Extract the [x, y] coordinate from the center of the cell holding the provided text.  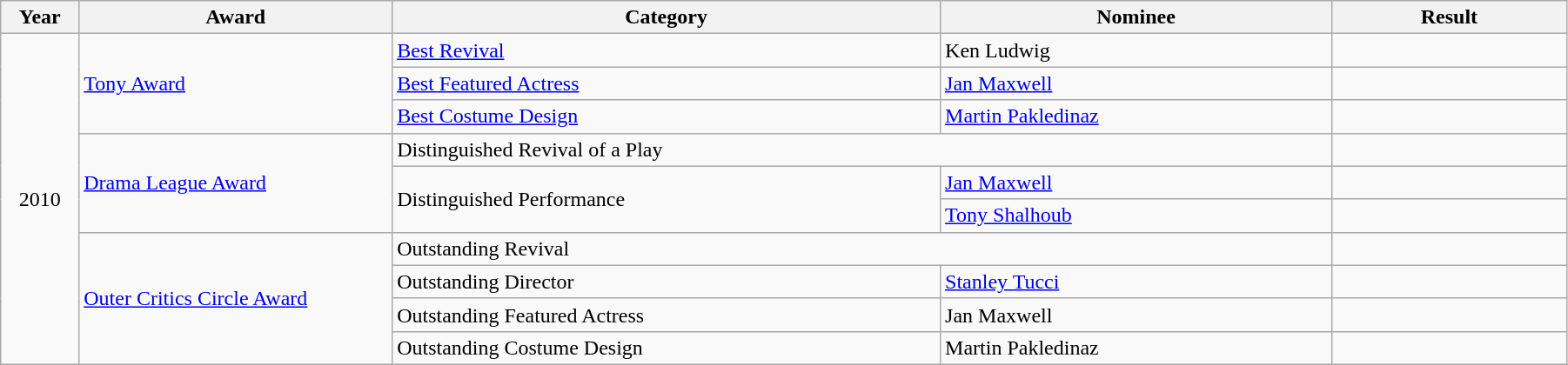
Best Revival [667, 50]
Outstanding Director [667, 282]
Tony Award [236, 83]
Outer Critics Circle Award [236, 298]
Year [40, 17]
2010 [40, 200]
Category [667, 17]
Result [1449, 17]
Outstanding Revival [862, 249]
Ken Ludwig [1136, 50]
Nominee [1136, 17]
Outstanding Featured Actress [667, 315]
Tony Shalhoub [1136, 216]
Distinguished Revival of a Play [862, 149]
Best Costume Design [667, 116]
Outstanding Costume Design [667, 348]
Award [236, 17]
Stanley Tucci [1136, 282]
Drama League Award [236, 182]
Best Featured Actress [667, 83]
Distinguished Performance [667, 199]
